For the text-containing cell, return its midpoint in (X, Y) coordinate format. 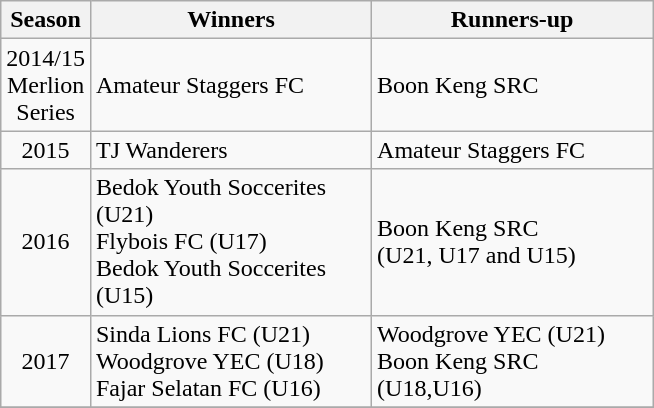
TJ Wanderers (230, 150)
2015 (46, 150)
Sinda Lions FC (U21) Woodgrove YEC (U18) Fajar Selatan FC (U16) (230, 361)
Bedok Youth Soccerites (U21)Flybois FC (U17)Bedok Youth Soccerites (U15) (230, 242)
Boon Keng SRC (512, 85)
Season (46, 20)
Runners-up (512, 20)
2016 (46, 242)
Boon Keng SRC (U21, U17 and U15) (512, 242)
2014/15 Merlion Series (46, 85)
2017 (46, 361)
Woodgrove YEC (U21) Boon Keng SRC (U18,U16) (512, 361)
Winners (230, 20)
